Return the (X, Y) coordinate for the center point of the cell that contains the specified text.  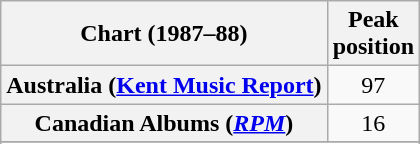
Chart (1987–88) (164, 34)
Canadian Albums (RPM) (164, 123)
Australia (Kent Music Report) (164, 85)
16 (373, 123)
Peak position (373, 34)
97 (373, 85)
